Return the [x, y] coordinate for the center point of the cell that contains the specified text.  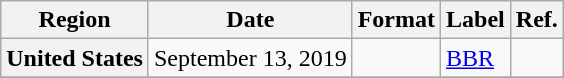
Format [396, 20]
United States [75, 58]
Ref. [536, 20]
BBR [476, 58]
Region [75, 20]
Date [250, 20]
September 13, 2019 [250, 58]
Label [476, 20]
